From the cell containing the given text, extract its center point as [X, Y] coordinate. 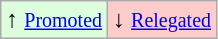
↑ Promoted [54, 20]
↓ Relegated [162, 20]
